Determine the (x, y) coordinate at the center of the cell enclosing the given text.  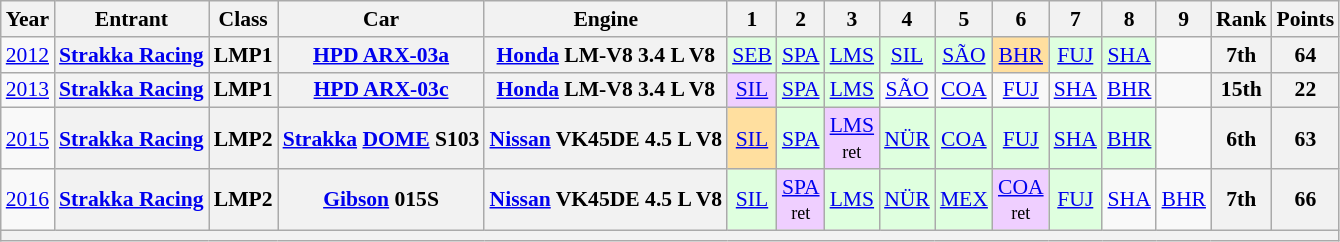
5 (964, 19)
7 (1076, 19)
2013 (28, 90)
Year (28, 19)
Strakka DOME S103 (382, 138)
9 (1184, 19)
2 (801, 19)
66 (1306, 200)
HPD ARX-03a (382, 55)
Entrant (132, 19)
63 (1306, 138)
MEX (964, 200)
Gibson 015S (382, 200)
6th (1242, 138)
SEB (752, 55)
LMSret (852, 138)
2015 (28, 138)
Points (1306, 19)
Class (244, 19)
4 (907, 19)
Rank (1242, 19)
22 (1306, 90)
SPAret (801, 200)
2016 (28, 200)
2012 (28, 55)
8 (1130, 19)
1 (752, 19)
Engine (606, 19)
64 (1306, 55)
COAret (1021, 200)
15th (1242, 90)
HPD ARX-03c (382, 90)
3 (852, 19)
Car (382, 19)
6 (1021, 19)
